Output the [x, y] coordinate of the center of the cell containing the given text.  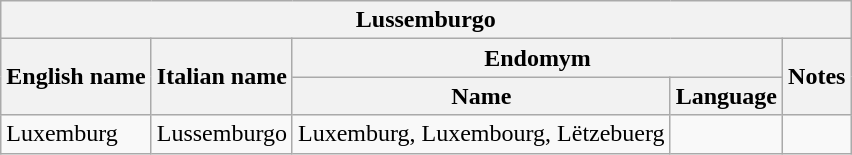
Luxemburg, Luxembourg, Lëtzebuerg [481, 134]
Luxemburg [76, 134]
English name [76, 77]
Italian name [222, 77]
Language [726, 96]
Endomym [537, 58]
Notes [817, 77]
Name [481, 96]
